Find where the given text appears and provide that cell's center as (x, y) coordinate. 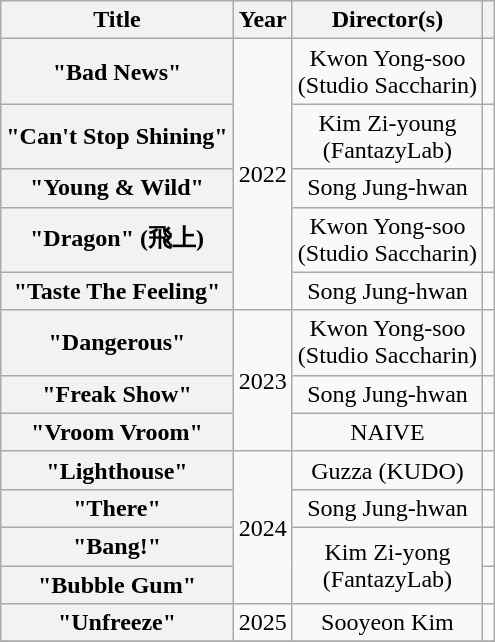
"Can't Stop Shining" (117, 136)
"There" (117, 508)
"Bubble Gum" (117, 585)
"Lighthouse" (117, 470)
Kim Zi-young(FantazyLab) (387, 136)
Year (262, 20)
Title (117, 20)
"Young & Wild" (117, 188)
"Vroom Vroom" (117, 432)
2024 (262, 527)
Kim Zi-yong(FantazyLab) (387, 565)
Director(s) (387, 20)
Guzza (KUDO) (387, 470)
2025 (262, 623)
"Unfreeze" (117, 623)
NAIVE (387, 432)
"Bad News" (117, 72)
2023 (262, 380)
"Bang!" (117, 546)
"Dangerous" (117, 342)
2022 (262, 174)
"Freak Show" (117, 394)
"Dragon" (飛上) (117, 240)
Sooyeon Kim (387, 623)
"Taste The Feeling" (117, 291)
